Output the [X, Y] coordinate of the center of the cell containing the given text.  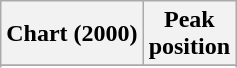
Peakposition [189, 34]
Chart (2000) [72, 34]
